Locate the cell with the specified text and output its (x, y) center coordinate. 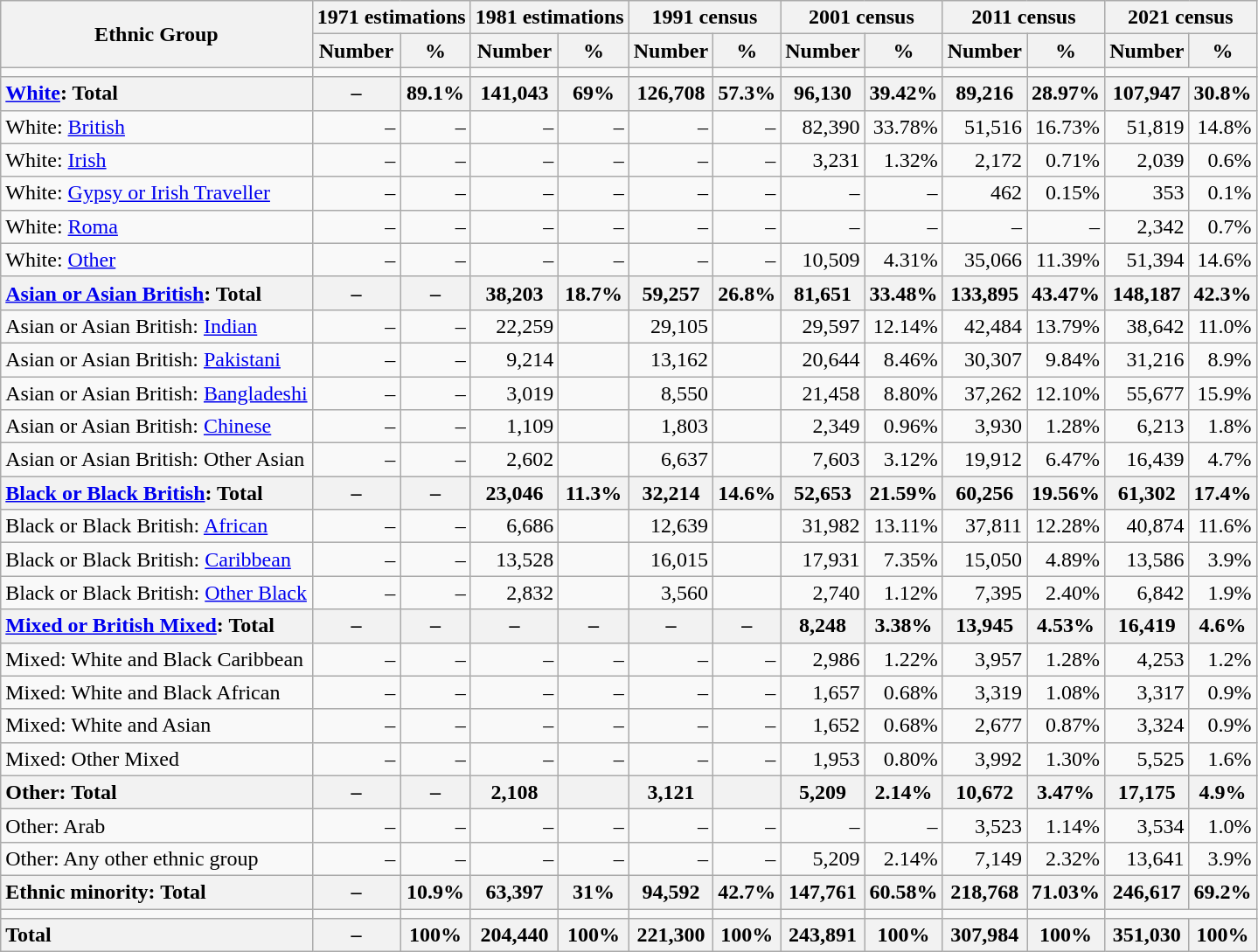
13,945 (984, 626)
246,617 (1147, 892)
3.38% (904, 626)
Mixed: White and Black African (156, 692)
141,043 (514, 94)
0.1% (1222, 193)
37,262 (984, 393)
13,586 (1147, 559)
Total (156, 935)
33.48% (904, 293)
White: Roma (156, 226)
0.6% (1222, 160)
33.78% (904, 127)
28.97% (1067, 94)
3.12% (904, 460)
2,039 (1147, 160)
3,324 (1147, 726)
243,891 (823, 935)
31% (594, 892)
4.9% (1222, 792)
8,550 (671, 393)
1.12% (904, 593)
42.3% (1222, 293)
2021 census (1180, 17)
2,342 (1147, 226)
51,394 (1147, 260)
White: Irish (156, 160)
13.11% (904, 526)
60,256 (984, 493)
20,644 (823, 359)
3,319 (984, 692)
204,440 (514, 935)
13,162 (671, 359)
1,657 (823, 692)
11.3% (594, 493)
1,109 (514, 427)
2001 census (862, 17)
17,931 (823, 559)
60.58% (904, 892)
3,534 (1147, 825)
351,030 (1147, 935)
White: Other (156, 260)
0.96% (904, 427)
Asian or Asian British: Indian (156, 326)
1.30% (1067, 759)
8.46% (904, 359)
2011 census (1023, 17)
2.32% (1067, 858)
42,484 (984, 326)
1.0% (1222, 825)
29,105 (671, 326)
Asian or Asian British: Chinese (156, 427)
126,708 (671, 94)
18.7% (594, 293)
11.39% (1067, 260)
1.8% (1222, 427)
2,740 (823, 593)
96,130 (823, 94)
89,216 (984, 94)
3,523 (984, 825)
462 (984, 193)
10,509 (823, 260)
4,253 (1147, 659)
0.15% (1067, 193)
16.73% (1067, 127)
21,458 (823, 393)
7.35% (904, 559)
1971 estimations (392, 17)
2,349 (823, 427)
4.6% (1222, 626)
52,653 (823, 493)
1.6% (1222, 759)
0.80% (904, 759)
307,984 (984, 935)
11.0% (1222, 326)
71.03% (1067, 892)
31,216 (1147, 359)
2,832 (514, 593)
8,248 (823, 626)
2,602 (514, 460)
19.56% (1067, 493)
10.9% (435, 892)
30.8% (1222, 94)
40,874 (1147, 526)
1,803 (671, 427)
9.84% (1067, 359)
133,895 (984, 293)
3,019 (514, 393)
10,672 (984, 792)
Black or Black British: Other Black (156, 593)
Mixed: Other Mixed (156, 759)
0.71% (1067, 160)
16,015 (671, 559)
32,214 (671, 493)
2,986 (823, 659)
13,528 (514, 559)
White: Gypsy or Irish Traveller (156, 193)
2,108 (514, 792)
12,639 (671, 526)
81,651 (823, 293)
51,819 (1147, 127)
82,390 (823, 127)
29,597 (823, 326)
3,957 (984, 659)
1,652 (823, 726)
12.10% (1067, 393)
17.4% (1222, 493)
15.9% (1222, 393)
51,516 (984, 127)
Other: Total (156, 792)
Ethnic minority: Total (156, 892)
1981 estimations (549, 17)
Asian or Asian British: Total (156, 293)
23,046 (514, 493)
0.7% (1222, 226)
7,149 (984, 858)
21.59% (904, 493)
6,637 (671, 460)
147,761 (823, 892)
8.9% (1222, 359)
Asian or Asian British: Other Asian (156, 460)
6.47% (1067, 460)
3.47% (1067, 792)
Black or Black British: African (156, 526)
1.2% (1222, 659)
59,257 (671, 293)
Other: Arab (156, 825)
Mixed or British Mixed: Total (156, 626)
148,187 (1147, 293)
31,982 (823, 526)
White: British (156, 127)
43.47% (1067, 293)
94,592 (671, 892)
353 (1147, 193)
57.3% (747, 94)
6,686 (514, 526)
5,525 (1147, 759)
3,560 (671, 593)
Mixed: White and Asian (156, 726)
Black or Black British: Caribbean (156, 559)
69% (594, 94)
6,842 (1147, 593)
69.2% (1222, 892)
19,912 (984, 460)
4.31% (904, 260)
55,677 (1147, 393)
3,992 (984, 759)
1.22% (904, 659)
3,317 (1147, 692)
30,307 (984, 359)
1.08% (1067, 692)
1.32% (904, 160)
4.7% (1222, 460)
12.14% (904, 326)
8.80% (904, 393)
16,419 (1147, 626)
221,300 (671, 935)
7,395 (984, 593)
26.8% (747, 293)
2.40% (1067, 593)
89.1% (435, 94)
3,231 (823, 160)
16,439 (1147, 460)
37,811 (984, 526)
1991 census (705, 17)
Black or Black British: Total (156, 493)
0.87% (1067, 726)
22,259 (514, 326)
Mixed: White and Black Caribbean (156, 659)
1.14% (1067, 825)
7,603 (823, 460)
63,397 (514, 892)
11.6% (1222, 526)
17,175 (1147, 792)
61,302 (1147, 493)
107,947 (1147, 94)
13.79% (1067, 326)
Other: Any other ethnic group (156, 858)
4.89% (1067, 559)
42.7% (747, 892)
4.53% (1067, 626)
White: Total (156, 94)
38,203 (514, 293)
14.8% (1222, 127)
6,213 (1147, 427)
2,172 (984, 160)
3,930 (984, 427)
9,214 (514, 359)
Ethnic Group (156, 34)
13,641 (1147, 858)
12.28% (1067, 526)
38,642 (1147, 326)
2,677 (984, 726)
1,953 (823, 759)
3,121 (671, 792)
39.42% (904, 94)
15,050 (984, 559)
Asian or Asian British: Bangladeshi (156, 393)
Asian or Asian British: Pakistani (156, 359)
218,768 (984, 892)
35,066 (984, 260)
1.9% (1222, 593)
